Return the [X, Y] coordinate for the center point of the cell that contains the specified text.  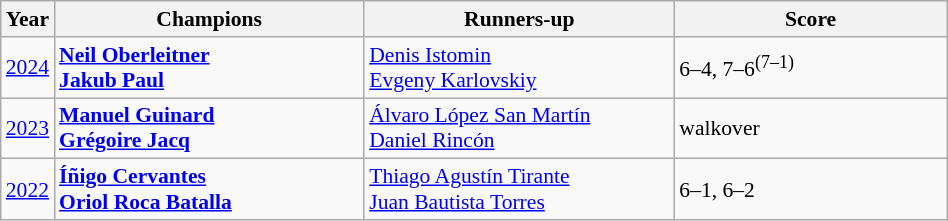
Champions [209, 19]
Year [28, 19]
Denis Istomin Evgeny Karlovskiy [519, 68]
Neil Oberleitner Jakub Paul [209, 68]
Manuel Guinard Grégoire Jacq [209, 128]
2022 [28, 190]
Íñigo Cervantes Oriol Roca Batalla [209, 190]
2023 [28, 128]
6–1, 6–2 [810, 190]
Álvaro López San Martín Daniel Rincón [519, 128]
2024 [28, 68]
walkover [810, 128]
Score [810, 19]
6–4, 7–6(7–1) [810, 68]
Runners-up [519, 19]
Thiago Agustín Tirante Juan Bautista Torres [519, 190]
